Return the [X, Y] coordinate for the center point of the cell that contains the specified text.  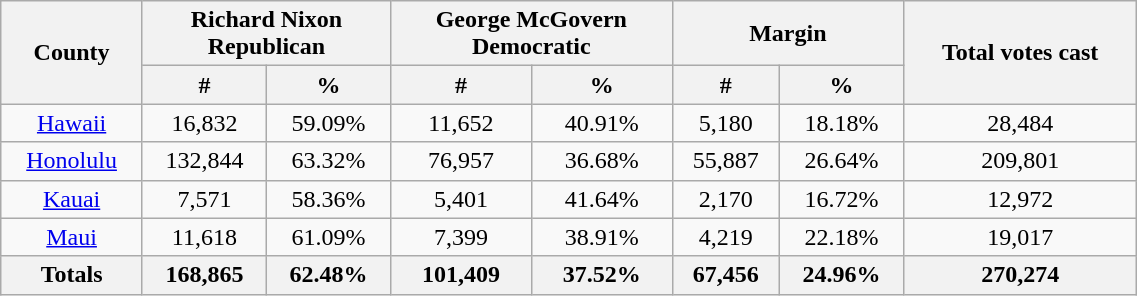
7,399 [460, 237]
58.36% [328, 199]
76,957 [460, 161]
63.32% [328, 161]
7,571 [204, 199]
40.91% [602, 123]
37.52% [602, 275]
24.96% [841, 275]
Richard NixonRepublican [266, 34]
16.72% [841, 199]
Hawaii [72, 123]
61.09% [328, 237]
12,972 [1020, 199]
26.64% [841, 161]
36.68% [602, 161]
28,484 [1020, 123]
270,274 [1020, 275]
4,219 [726, 237]
67,456 [726, 275]
19,017 [1020, 237]
101,409 [460, 275]
55,887 [726, 161]
Margin [788, 34]
62.48% [328, 275]
18.18% [841, 123]
2,170 [726, 199]
5,180 [726, 123]
168,865 [204, 275]
Honolulu [72, 161]
11,652 [460, 123]
38.91% [602, 237]
Total votes cast [1020, 52]
5,401 [460, 199]
16,832 [204, 123]
132,844 [204, 161]
Kauai [72, 199]
59.09% [328, 123]
22.18% [841, 237]
11,618 [204, 237]
George McGovernDemocratic [531, 34]
209,801 [1020, 161]
Totals [72, 275]
Maui [72, 237]
County [72, 52]
41.64% [602, 199]
